Scan for the cell matching the given text and deliver its [X, Y] coordinate at center. 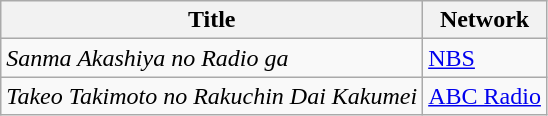
Title [212, 20]
Network [485, 20]
Sanma Akashiya no Radio ga [212, 58]
Takeo Takimoto no Rakuchin Dai Kakumei [212, 96]
ABC Radio [485, 96]
NBS [485, 58]
